Scan for the cell matching the given text and deliver its [x, y] coordinate at center. 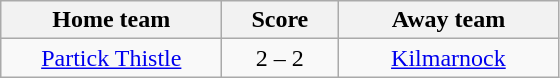
Home team [112, 20]
Kilmarnock [448, 58]
Partick Thistle [112, 58]
Score [280, 20]
2 – 2 [280, 58]
Away team [448, 20]
